Identify which cell holds the provided text, then report its [X, Y] central coordinate. 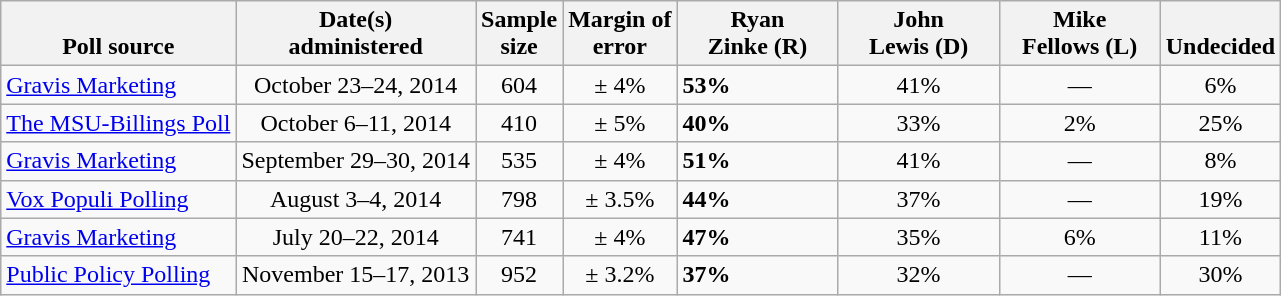
Date(s)administered [356, 34]
952 [520, 275]
53% [758, 85]
35% [918, 237]
30% [1220, 275]
798 [520, 199]
Margin oferror [620, 34]
604 [520, 85]
October 23–24, 2014 [356, 85]
Public Policy Polling [118, 275]
The MSU-Billings Poll [118, 123]
± 5% [620, 123]
RyanZinke (R) [758, 34]
MikeFellows (L) [1080, 34]
Vox Populi Polling [118, 199]
August 3–4, 2014 [356, 199]
± 3.5% [620, 199]
535 [520, 161]
JohnLewis (D) [918, 34]
Poll source [118, 34]
44% [758, 199]
25% [1220, 123]
51% [758, 161]
19% [1220, 199]
October 6–11, 2014 [356, 123]
8% [1220, 161]
741 [520, 237]
July 20–22, 2014 [356, 237]
September 29–30, 2014 [356, 161]
410 [520, 123]
33% [918, 123]
11% [1220, 237]
Undecided [1220, 34]
2% [1080, 123]
32% [918, 275]
November 15–17, 2013 [356, 275]
40% [758, 123]
47% [758, 237]
± 3.2% [620, 275]
Samplesize [520, 34]
